For the text-containing cell, return its midpoint in [x, y] coordinate format. 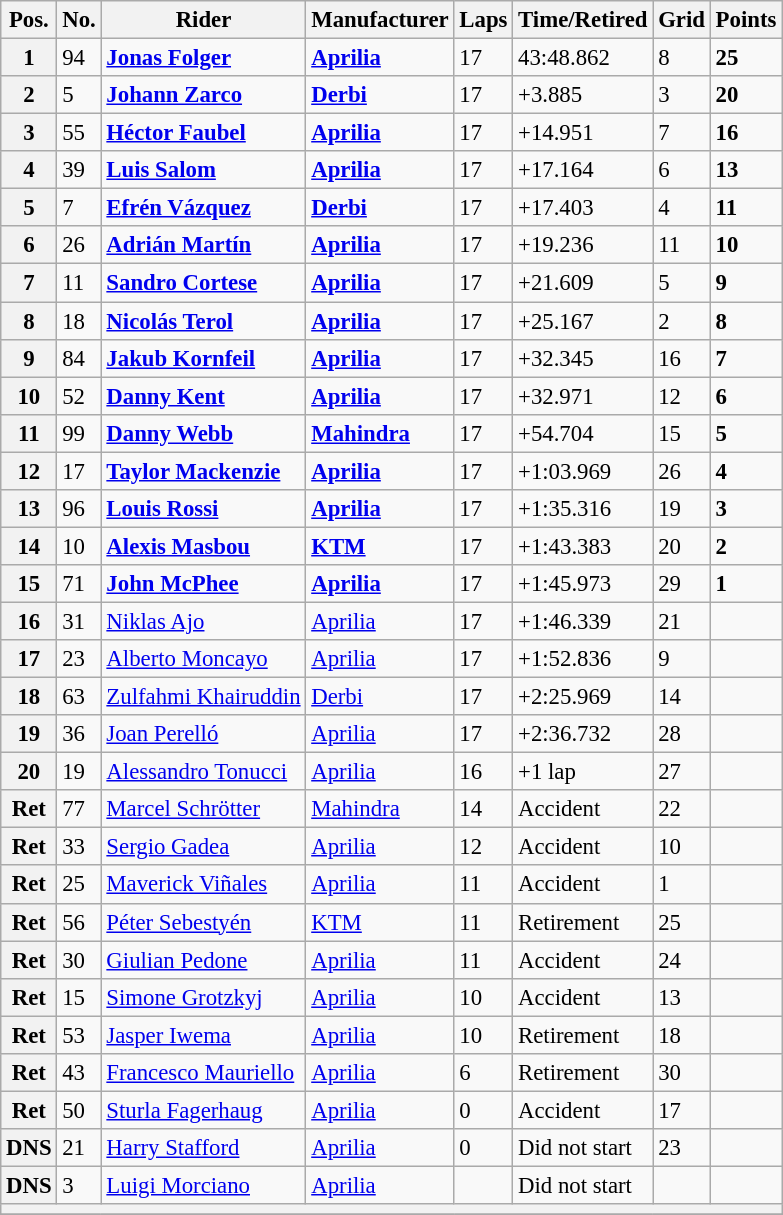
43 [79, 1073]
50 [79, 1110]
+25.167 [583, 321]
Danny Webb [204, 433]
+2:25.969 [583, 697]
27 [682, 772]
94 [79, 58]
+54.704 [583, 433]
+32.345 [583, 358]
36 [79, 734]
Héctor Faubel [204, 133]
+3.885 [583, 95]
Jakub Kornfeil [204, 358]
Johann Zarco [204, 95]
29 [682, 584]
Manufacturer [380, 20]
Efrén Vázquez [204, 208]
+1:43.383 [583, 546]
33 [79, 847]
Alexis Masbou [204, 546]
Sandro Cortese [204, 283]
Luis Salom [204, 170]
+14.951 [583, 133]
Adrián Martín [204, 245]
56 [79, 922]
Marcel Schrötter [204, 809]
Jasper Iwema [204, 1035]
39 [79, 170]
53 [79, 1035]
Joan Perelló [204, 734]
Laps [484, 20]
24 [682, 960]
Taylor Mackenzie [204, 471]
Maverick Viñales [204, 885]
Sergio Gadea [204, 847]
+1:03.969 [583, 471]
Péter Sebestyén [204, 922]
+2:36.732 [583, 734]
Nicolás Terol [204, 321]
Time/Retired [583, 20]
99 [79, 433]
Simone Grotzkyj [204, 997]
96 [79, 509]
63 [79, 697]
Giulian Pedone [204, 960]
Luigi Morciano [204, 1185]
71 [79, 584]
Rider [204, 20]
+1 lap [583, 772]
Zulfahmi Khairuddin [204, 697]
52 [79, 396]
Louis Rossi [204, 509]
+17.403 [583, 208]
43:48.862 [583, 58]
Harry Stafford [204, 1148]
Francesco Mauriello [204, 1073]
+1:52.836 [583, 659]
Jonas Folger [204, 58]
55 [79, 133]
Points [746, 20]
22 [682, 809]
28 [682, 734]
John McPhee [204, 584]
Sturla Fagerhaug [204, 1110]
Danny Kent [204, 396]
Grid [682, 20]
+21.609 [583, 283]
+17.164 [583, 170]
+32.971 [583, 396]
Alessandro Tonucci [204, 772]
Alberto Moncayo [204, 659]
84 [79, 358]
No. [79, 20]
+1:46.339 [583, 621]
+19.236 [583, 245]
77 [79, 809]
+1:45.973 [583, 584]
Pos. [29, 20]
31 [79, 621]
+1:35.316 [583, 509]
Niklas Ajo [204, 621]
